For the text-containing cell, return its midpoint in [X, Y] coordinate format. 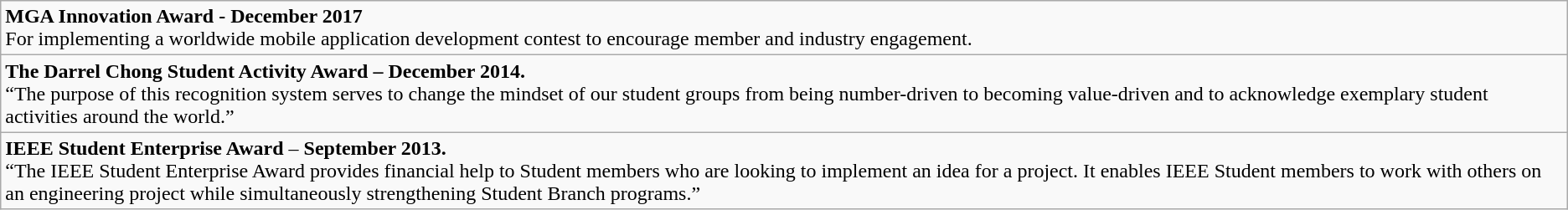
MGA Innovation Award - December 2017 For implementing a worldwide mobile application development contest to encourage member and industry engagement. [784, 28]
